Find where the given text appears and provide that cell's center as [X, Y] coordinate. 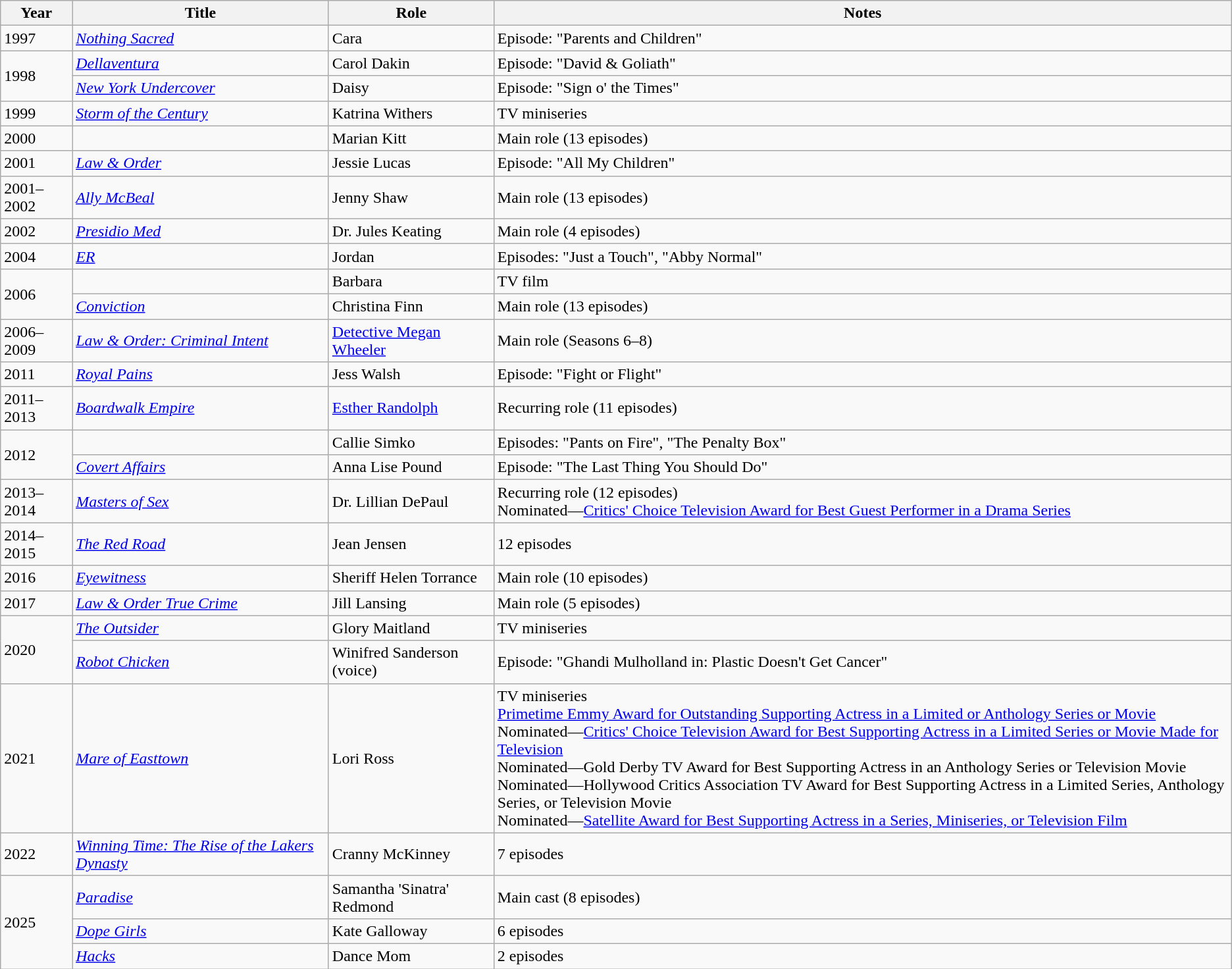
Main role (10 episodes) [862, 578]
Robot Chicken [201, 662]
Episode: "Ghandi Mulholland in: Plastic Doesn't Get Cancer" [862, 662]
Dr. Jules Keating [411, 231]
Barbara [411, 281]
Hacks [201, 956]
2011–2013 [37, 408]
TV film [862, 281]
Jordan [411, 256]
2025 [37, 922]
Episode: "Sign o' the Times" [862, 88]
2001 [37, 163]
Storm of the Century [201, 113]
Episode: "Fight or Flight" [862, 375]
Carol Dakin [411, 63]
Jessie Lucas [411, 163]
Nothing Sacred [201, 38]
Boardwalk Empire [201, 408]
ER [201, 256]
12 episodes [862, 544]
2013–2014 [37, 502]
2021 [37, 758]
Jean Jensen [411, 544]
Ally McBeal [201, 197]
2004 [37, 256]
Eyewitness [201, 578]
1997 [37, 38]
Title [201, 13]
Main role (4 episodes) [862, 231]
Paradise [201, 897]
1998 [37, 76]
2006–2009 [37, 340]
Dr. Lillian DePaul [411, 502]
Cara [411, 38]
2011 [37, 375]
Episodes: "Pants on Fire", "The Penalty Box" [862, 442]
Main role (Seasons 6–8) [862, 340]
Royal Pains [201, 375]
Sheriff Helen Torrance [411, 578]
Cranny McKinney [411, 854]
2017 [37, 603]
Role [411, 13]
Glory Maitland [411, 628]
Lori Ross [411, 758]
Mare of Easttown [201, 758]
2012 [37, 455]
2016 [37, 578]
2001–2002 [37, 197]
Main cast (8 episodes) [862, 897]
Jill Lansing [411, 603]
The Outsider [201, 628]
Esther Randolph [411, 408]
Episode: "The Last Thing You Should Do" [862, 467]
Daisy [411, 88]
Marian Kitt [411, 138]
Samantha 'Sinatra' Redmond [411, 897]
The Red Road [201, 544]
Dance Mom [411, 956]
2000 [37, 138]
Presidio Med [201, 231]
Year [37, 13]
Recurring role (11 episodes) [862, 408]
Law & Order: Criminal Intent [201, 340]
Kate Galloway [411, 931]
Dellaventura [201, 63]
Law & Order [201, 163]
2002 [37, 231]
2014–2015 [37, 544]
Winning Time: The Rise of the Lakers Dynasty [201, 854]
Katrina Withers [411, 113]
Detective Megan Wheeler [411, 340]
Conviction [201, 306]
Anna Lise Pound [411, 467]
Main role (5 episodes) [862, 603]
Jenny Shaw [411, 197]
Episodes: "Just a Touch", "Abby Normal" [862, 256]
2006 [37, 294]
2022 [37, 854]
Episode: "Parents and Children" [862, 38]
Notes [862, 13]
Winifred Sanderson (voice) [411, 662]
Dope Girls [201, 931]
Masters of Sex [201, 502]
Episode: "David & Goliath" [862, 63]
Covert Affairs [201, 467]
2020 [37, 649]
Episode: "All My Children" [862, 163]
7 episodes [862, 854]
Christina Finn [411, 306]
Callie Simko [411, 442]
Recurring role (12 episodes)Nominated—Critics' Choice Television Award for Best Guest Performer in a Drama Series [862, 502]
6 episodes [862, 931]
New York Undercover [201, 88]
Jess Walsh [411, 375]
1999 [37, 113]
2 episodes [862, 956]
Law & Order True Crime [201, 603]
